Find where the given text appears and provide that cell's center as (x, y) coordinate. 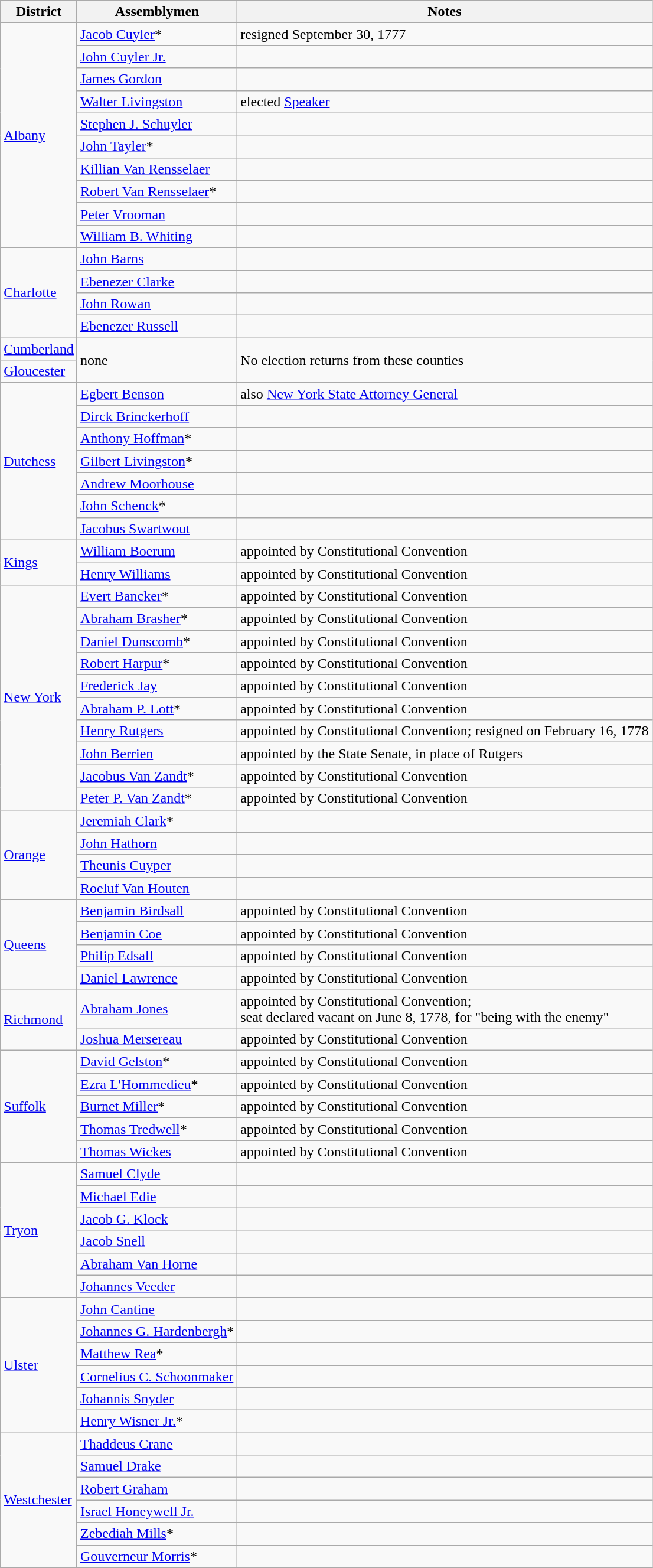
Jeremiah Clark* (157, 821)
Frederick Jay (157, 686)
Daniel Lawrence (157, 978)
Tryon (39, 1230)
Abraham Brasher* (157, 618)
elected Speaker (445, 102)
Richmond (39, 1021)
Egbert Benson (157, 394)
Ebenezer Clarke (157, 282)
Gloucester (39, 371)
Abraham Jones (157, 1009)
Benjamin Coe (157, 933)
Johannes G. Hardenbergh* (157, 1331)
Johannes Veeder (157, 1286)
Walter Livingston (157, 102)
Kings (39, 562)
Jacob Snell (157, 1241)
Thaddeus Crane (157, 1444)
Ezra L'Hommedieu* (157, 1084)
Killian Van Rensselaer (157, 169)
No election returns from these counties (445, 360)
Matthew Rea* (157, 1354)
David Gelston* (157, 1062)
resigned September 30, 1777 (445, 34)
Johannis Snyder (157, 1399)
Cornelius C. Schoonmaker (157, 1377)
Anthony Hoffman* (157, 439)
Michael Edie (157, 1197)
Gilbert Livingston* (157, 461)
Daniel Dunscomb* (157, 641)
Henry Williams (157, 573)
Peter P. Van Zandt* (157, 798)
William B. Whiting (157, 236)
appointed by Constitutional Convention; resigned on February 16, 1778 (445, 731)
Andrew Moorhouse (157, 484)
Benjamin Birdsall (157, 911)
appointed by Constitutional Convention; seat declared vacant on June 8, 1778, for "being with the enemy" (445, 1009)
Charlotte (39, 292)
John Cuyler Jr. (157, 57)
also New York State Attorney General (445, 394)
Joshua Mersereau (157, 1039)
Notes (445, 12)
Henry Rutgers (157, 731)
Philip Edsall (157, 956)
Orange (39, 855)
appointed by the State Senate, in place of Rutgers (445, 754)
Gouverneur Morris* (157, 1556)
Jacob G. Klock (157, 1219)
Thomas Wickes (157, 1152)
Evert Bancker* (157, 596)
none (157, 360)
Jacobus Van Zandt* (157, 776)
Peter Vrooman (157, 214)
Ulster (39, 1365)
Dirck Brinckerhoff (157, 416)
Stephen J. Schuyler (157, 124)
Dutchess (39, 461)
James Gordon (157, 79)
John Tayler* (157, 146)
Burnet Miller* (157, 1107)
Abraham Van Horne (157, 1264)
Theunis Cuyper (157, 866)
Suffolk (39, 1107)
John Rowan (157, 304)
Albany (39, 136)
John Schenck* (157, 506)
Robert Graham (157, 1489)
New York (39, 697)
Cumberland (39, 349)
Jacobus Swartwout (157, 529)
Samuel Clyde (157, 1174)
Robert Harpur* (157, 664)
Robert Van Rensselaer* (157, 191)
Abraham P. Lott* (157, 709)
John Cantine (157, 1309)
Henry Wisner Jr.* (157, 1422)
Thomas Tredwell* (157, 1129)
Roeluf Van Houten (157, 888)
Ebenezer Russell (157, 327)
Zebediah Mills* (157, 1534)
District (39, 12)
John Barns (157, 259)
Jacob Cuyler* (157, 34)
William Boerum (157, 551)
Queens (39, 944)
Westchester (39, 1500)
John Berrien (157, 754)
Assemblymen (157, 12)
Israel Honeywell Jr. (157, 1511)
Samuel Drake (157, 1466)
John Hathorn (157, 843)
